Search for the cell housing the specified text and yield its (X, Y) center coordinate. 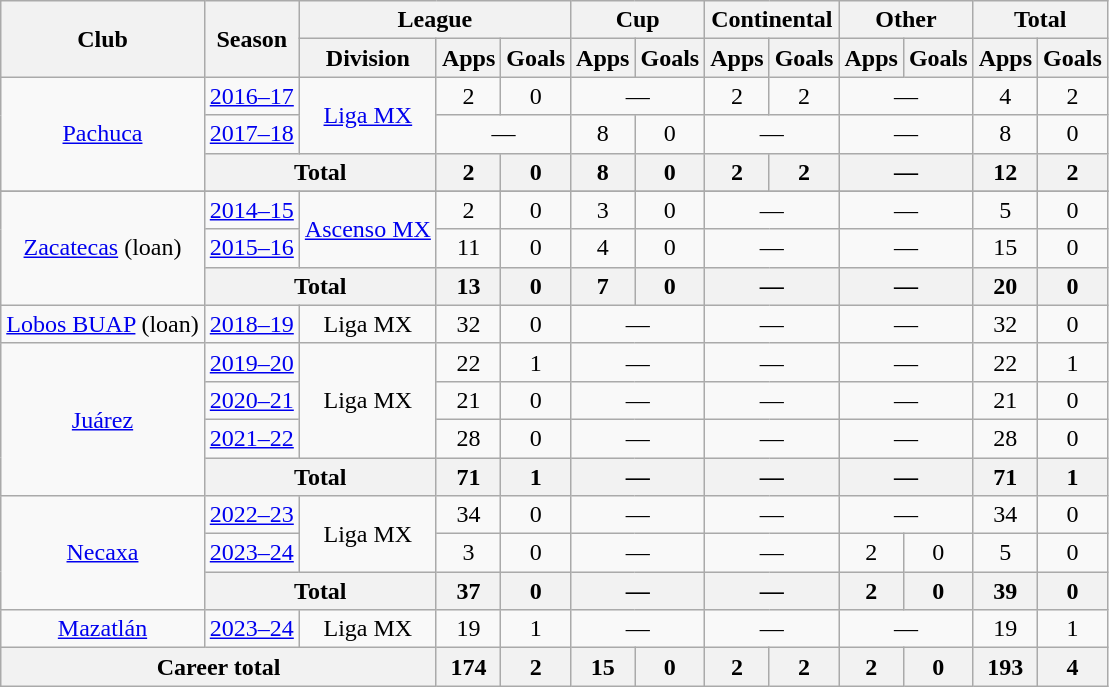
11 (468, 248)
Cup (638, 20)
Other (906, 20)
Ascenso MX (368, 229)
Mazatlán (103, 629)
Zacatecas (loan) (103, 248)
Pachuca (103, 134)
37 (468, 591)
12 (1005, 172)
2018–19 (252, 324)
2014–15 (252, 210)
Club (103, 39)
2020–21 (252, 400)
2015–16 (252, 248)
174 (468, 667)
Lobos BUAP (loan) (103, 324)
2017–18 (252, 134)
7 (603, 286)
2022–23 (252, 515)
20 (1005, 286)
2016–17 (252, 96)
2021–22 (252, 438)
Division (368, 58)
Career total (219, 667)
193 (1005, 667)
Continental (772, 20)
13 (468, 286)
League (434, 20)
Necaxa (103, 553)
39 (1005, 591)
2019–20 (252, 362)
Juárez (103, 419)
Season (252, 39)
